Output the (X, Y) coordinate of the center of the cell containing the given text.  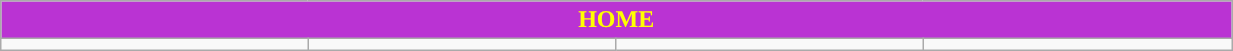
HOME (616, 20)
